Detect which cell encompasses the target text, then output its (x, y) center coordinate. 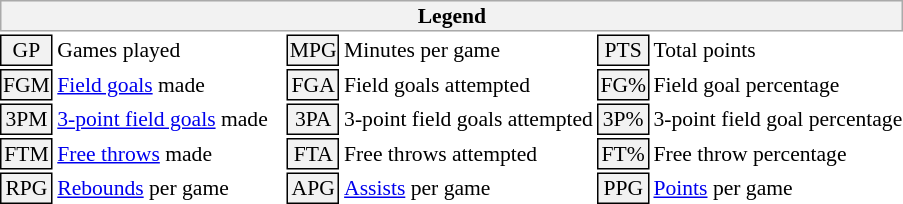
3P% (623, 120)
Minutes per game (469, 50)
FTM (26, 154)
3PM (26, 120)
FG% (623, 85)
Field goals attempted (469, 85)
FT% (623, 154)
3-point field goals attempted (469, 120)
3-point field goals made (170, 120)
Free throws made (170, 154)
MPG (314, 50)
FGM (26, 85)
FGA (314, 85)
RPG (26, 188)
Rebounds per game (170, 188)
GP (26, 50)
APG (314, 188)
Assists per game (469, 188)
Free throws attempted (469, 154)
PPG (623, 188)
3PA (314, 120)
Field goals made (170, 85)
FTA (314, 154)
Games played (170, 50)
PTS (623, 50)
